Scan for the cell matching the given text and deliver its (x, y) coordinate at center. 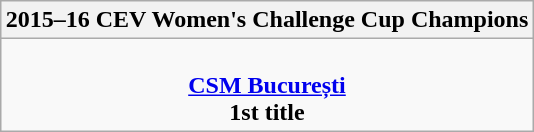
CSM București 1st title (267, 85)
2015–16 CEV Women's Challenge Cup Champions (267, 20)
